From the cell containing the given text, extract its center point as [X, Y] coordinate. 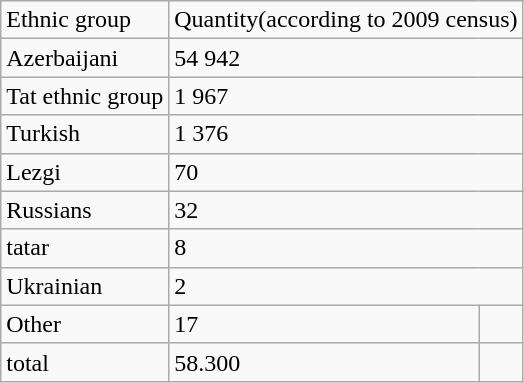
Russians [85, 210]
total [85, 362]
tatar [85, 248]
Turkish [85, 134]
32 [346, 210]
Tat ethnic group [85, 96]
1 967 [346, 96]
Lezgi [85, 172]
1 376 [346, 134]
Azerbaijani [85, 58]
58.300 [324, 362]
2 [346, 286]
Quantity(according to 2009 census) [346, 20]
54 942 [346, 58]
8 [346, 248]
70 [346, 172]
Other [85, 324]
17 [324, 324]
Ukrainian [85, 286]
Ethnic group [85, 20]
